Locate the cell with the specified text and output its [X, Y] center coordinate. 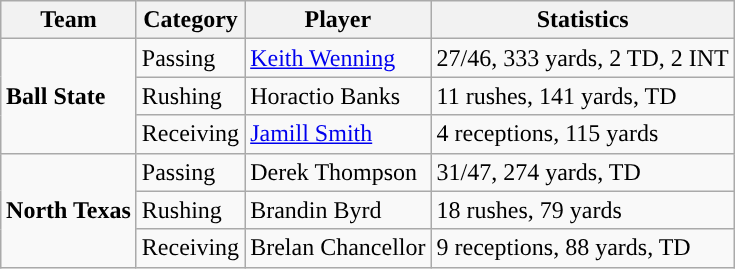
18 rushes, 79 yards [582, 210]
31/47, 274 yards, TD [582, 172]
4 receptions, 115 yards [582, 134]
Team [69, 20]
Ball State [69, 96]
27/46, 333 yards, 2 TD, 2 INT [582, 58]
11 rushes, 141 yards, TD [582, 96]
North Texas [69, 210]
Brandin Byrd [338, 210]
Keith Wenning [338, 58]
Derek Thompson [338, 172]
Statistics [582, 20]
Category [190, 20]
Horactio Banks [338, 96]
9 receptions, 88 yards, TD [582, 248]
Jamill Smith [338, 134]
Player [338, 20]
Brelan Chancellor [338, 248]
